Capture the cell that displays the provided text and extract its [x, y] central coordinate. 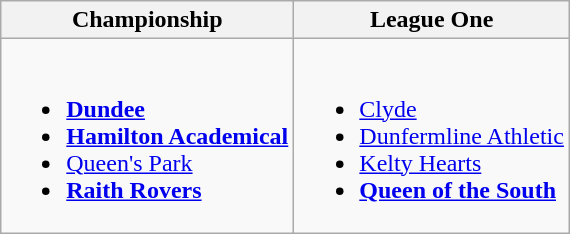
League One [432, 20]
DundeeHamilton AcademicalQueen's ParkRaith Rovers [148, 136]
Championship [148, 20]
ClydeDunfermline AthleticKelty HeartsQueen of the South [432, 136]
